Return [x, y] of the center of cell containing provided text 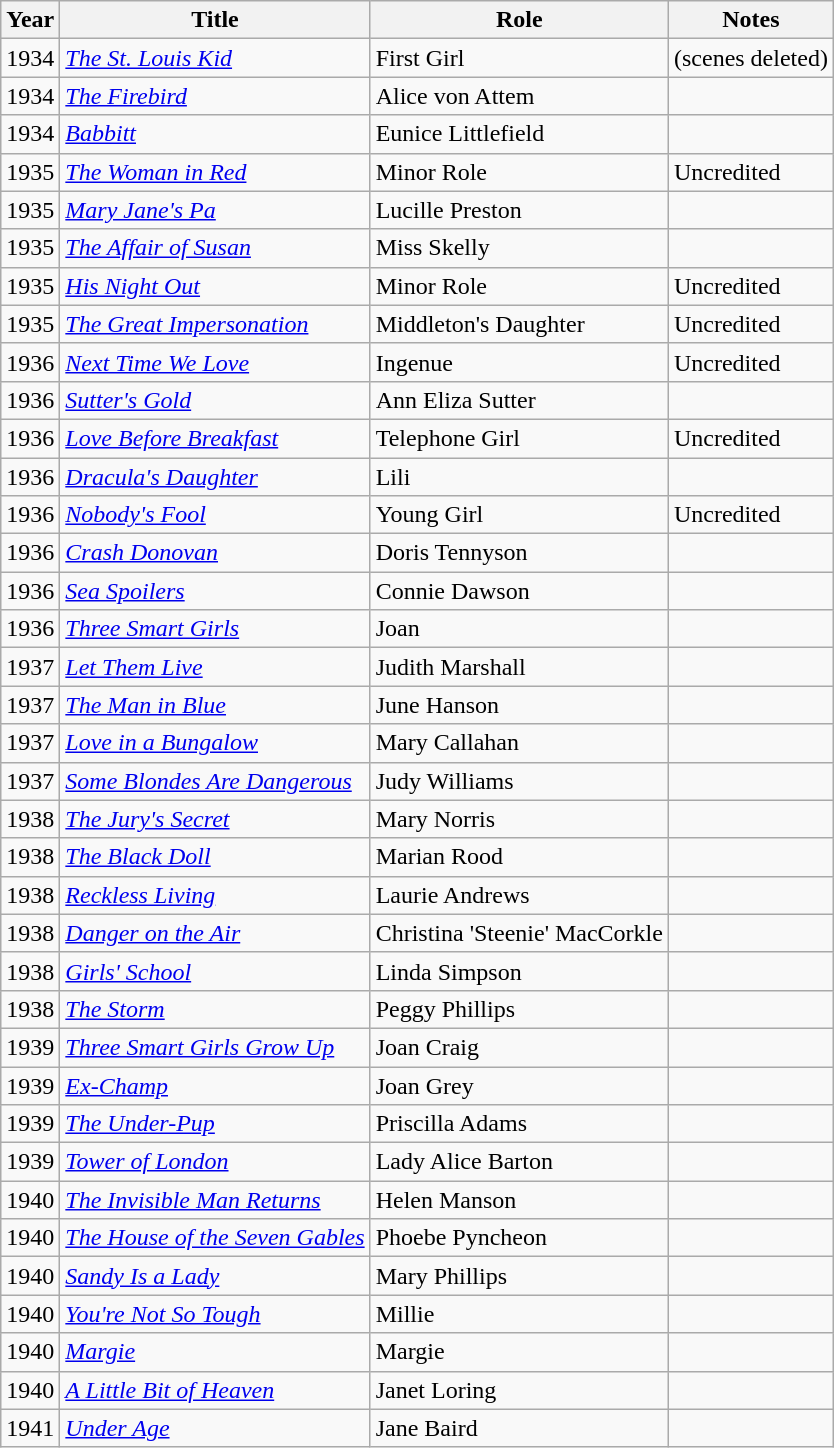
Linda Simpson [519, 971]
Priscilla Adams [519, 1124]
First Girl [519, 58]
Ingenue [519, 362]
A Little Bit of Heaven [215, 1390]
Phoebe Pyncheon [519, 1238]
The St. Louis Kid [215, 58]
You're Not So Tough [215, 1314]
Some Blondes Are Dangerous [215, 781]
Alice von Attem [519, 96]
The Man in Blue [215, 705]
Christina 'Steenie' MacCorkle [519, 933]
Mary Callahan [519, 743]
Lady Alice Barton [519, 1162]
The Invisible Man Returns [215, 1200]
Joan Craig [519, 1047]
(scenes deleted) [750, 58]
The Firebird [215, 96]
Role [519, 20]
The House of the Seven Gables [215, 1238]
Babbitt [215, 134]
Lili [519, 477]
Sandy Is a Lady [215, 1276]
Danger on the Air [215, 933]
Peggy Phillips [519, 1009]
Marian Rood [519, 857]
Love Before Breakfast [215, 438]
Telephone Girl [519, 438]
Dracula's Daughter [215, 477]
Mary Jane's Pa [215, 210]
Doris Tennyson [519, 553]
The Jury's Secret [215, 819]
Year [30, 20]
Next Time We Love [215, 362]
The Affair of Susan [215, 248]
June Hanson [519, 705]
Mary Norris [519, 819]
Notes [750, 20]
Joan [519, 629]
Title [215, 20]
The Black Doll [215, 857]
Helen Manson [519, 1200]
Mary Phillips [519, 1276]
His Night Out [215, 286]
Tower of London [215, 1162]
Sutter's Gold [215, 400]
Nobody's Fool [215, 515]
Ann Eliza Sutter [519, 400]
Young Girl [519, 515]
Connie Dawson [519, 591]
Girls' School [215, 971]
Judy Williams [519, 781]
The Under-Pup [215, 1124]
Eunice Littlefield [519, 134]
Judith Marshall [519, 667]
Reckless Living [215, 895]
Let Them Live [215, 667]
The Storm [215, 1009]
Ex-Champ [215, 1085]
The Woman in Red [215, 172]
Middleton's Daughter [519, 324]
Under Age [215, 1428]
Laurie Andrews [519, 895]
Crash Donovan [215, 553]
The Great Impersonation [215, 324]
Lucille Preston [519, 210]
Love in a Bungalow [215, 743]
Three Smart Girls Grow Up [215, 1047]
Sea Spoilers [215, 591]
Janet Loring [519, 1390]
Miss Skelly [519, 248]
Millie [519, 1314]
Three Smart Girls [215, 629]
Jane Baird [519, 1428]
Joan Grey [519, 1085]
1941 [30, 1428]
